Search for the cell housing the specified text and yield its (x, y) center coordinate. 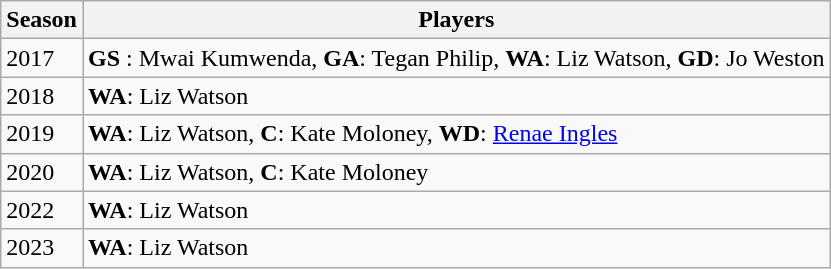
GS : Mwai Kumwenda, GA: Tegan Philip, WA: Liz Watson, GD: Jo Weston (456, 58)
2017 (42, 58)
2022 (42, 210)
2020 (42, 172)
2023 (42, 248)
WA: Liz Watson, C: Kate Moloney, WD: Renae Ingles (456, 134)
Season (42, 20)
2019 (42, 134)
WA: Liz Watson, C: Kate Moloney (456, 172)
Players (456, 20)
2018 (42, 96)
